Output the (X, Y) coordinate of the center of the cell containing the given text.  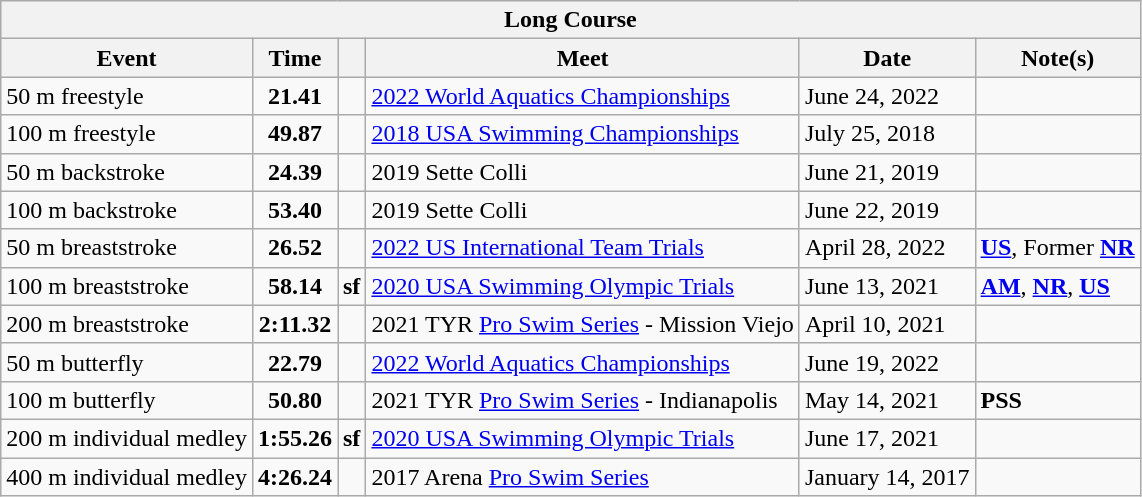
2018 USA Swimming Championships (582, 134)
April 28, 2022 (887, 248)
Note(s) (1058, 58)
2022 US International Team Trials (582, 248)
January 14, 2017 (887, 477)
July 25, 2018 (887, 134)
100 m breaststroke (127, 286)
April 10, 2021 (887, 324)
58.14 (294, 286)
200 m individual medley (127, 438)
53.40 (294, 210)
50 m backstroke (127, 172)
100 m freestyle (127, 134)
Time (294, 58)
Event (127, 58)
Date (887, 58)
50.80 (294, 400)
2017 Arena Pro Swim Series (582, 477)
1:55.26 (294, 438)
200 m breaststroke (127, 324)
49.87 (294, 134)
Meet (582, 58)
June 13, 2021 (887, 286)
50 m freestyle (127, 96)
2:11.32 (294, 324)
June 24, 2022 (887, 96)
June 17, 2021 (887, 438)
May 14, 2021 (887, 400)
June 19, 2022 (887, 362)
21.41 (294, 96)
June 21, 2019 (887, 172)
Long Course (570, 20)
AM, NR, US (1058, 286)
50 m breaststroke (127, 248)
June 22, 2019 (887, 210)
100 m butterfly (127, 400)
4:26.24 (294, 477)
24.39 (294, 172)
50 m butterfly (127, 362)
2021 TYR Pro Swim Series - Indianapolis (582, 400)
26.52 (294, 248)
US, Former NR (1058, 248)
PSS (1058, 400)
400 m individual medley (127, 477)
22.79 (294, 362)
100 m backstroke (127, 210)
2021 TYR Pro Swim Series - Mission Viejo (582, 324)
